From the cell containing the given text, extract its center point as (X, Y) coordinate. 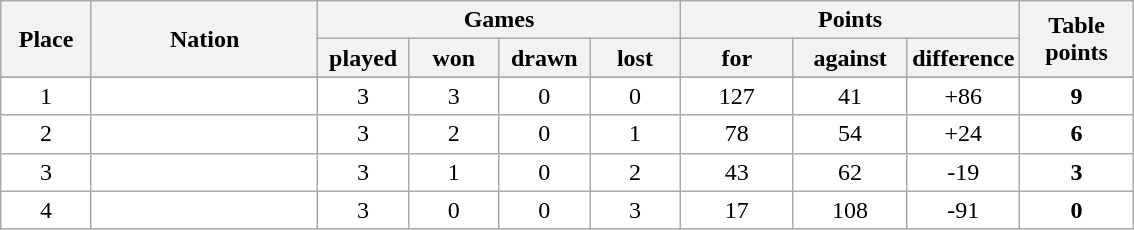
78 (736, 134)
Tablepoints (1076, 39)
+86 (964, 96)
9 (1076, 96)
6 (1076, 134)
Nation (204, 39)
difference (964, 58)
-91 (964, 210)
108 (850, 210)
Place (46, 39)
Points (850, 20)
lost (636, 58)
4 (46, 210)
127 (736, 96)
drawn (544, 58)
for (736, 58)
-19 (964, 172)
17 (736, 210)
Games (499, 20)
played (364, 58)
+24 (964, 134)
won (454, 58)
43 (736, 172)
54 (850, 134)
against (850, 58)
62 (850, 172)
41 (850, 96)
